Search for the cell housing the specified text and yield its (X, Y) center coordinate. 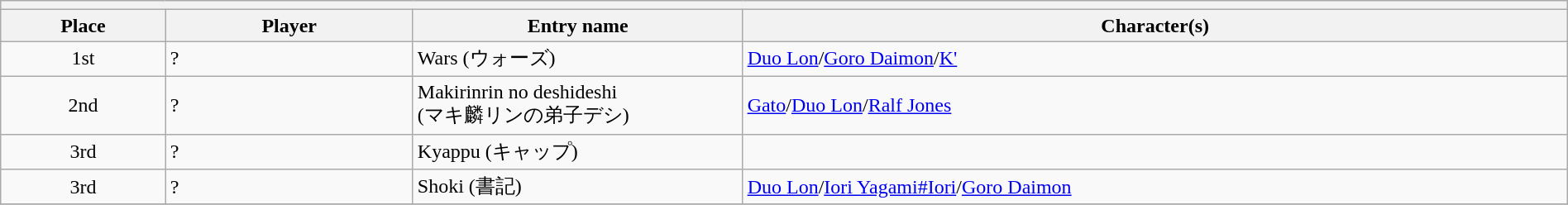
Place (83, 26)
Entry name (577, 26)
2nd (83, 105)
Gato/Duo Lon/Ralf Jones (1154, 105)
Wars (ウォーズ) (577, 60)
Duo Lon/Goro Daimon/K' (1154, 60)
Character(s) (1154, 26)
1st (83, 60)
Duo Lon/Iori Yagami#Iori/Goro Daimon (1154, 187)
Player (289, 26)
Shoki (書記) (577, 187)
Kyappu (キャップ) (577, 152)
Makirinrin no deshideshi(マキ麟リンの弟子デシ) (577, 105)
